For the text-containing cell, return its midpoint in (X, Y) coordinate format. 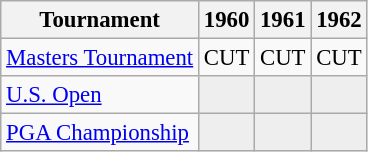
1962 (339, 20)
Masters Tournament (100, 58)
U.S. Open (100, 95)
1961 (283, 20)
1960 (227, 20)
PGA Championship (100, 133)
Tournament (100, 20)
